Output the (X, Y) coordinate of the center of the cell containing the given text.  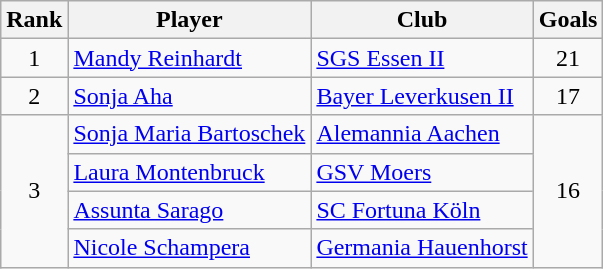
Player (190, 20)
Laura Montenbruck (190, 172)
Sonja Aha (190, 96)
Rank (34, 20)
1 (34, 58)
Goals (568, 20)
17 (568, 96)
16 (568, 191)
Germania Hauenhorst (422, 248)
21 (568, 58)
GSV Moers (422, 172)
Club (422, 20)
Nicole Schampera (190, 248)
Sonja Maria Bartoschek (190, 134)
SGS Essen II (422, 58)
Bayer Leverkusen II (422, 96)
2 (34, 96)
Alemannia Aachen (422, 134)
3 (34, 191)
SC Fortuna Köln (422, 210)
Mandy Reinhardt (190, 58)
Assunta Sarago (190, 210)
